Detect which cell encompasses the target text, then output its (x, y) center coordinate. 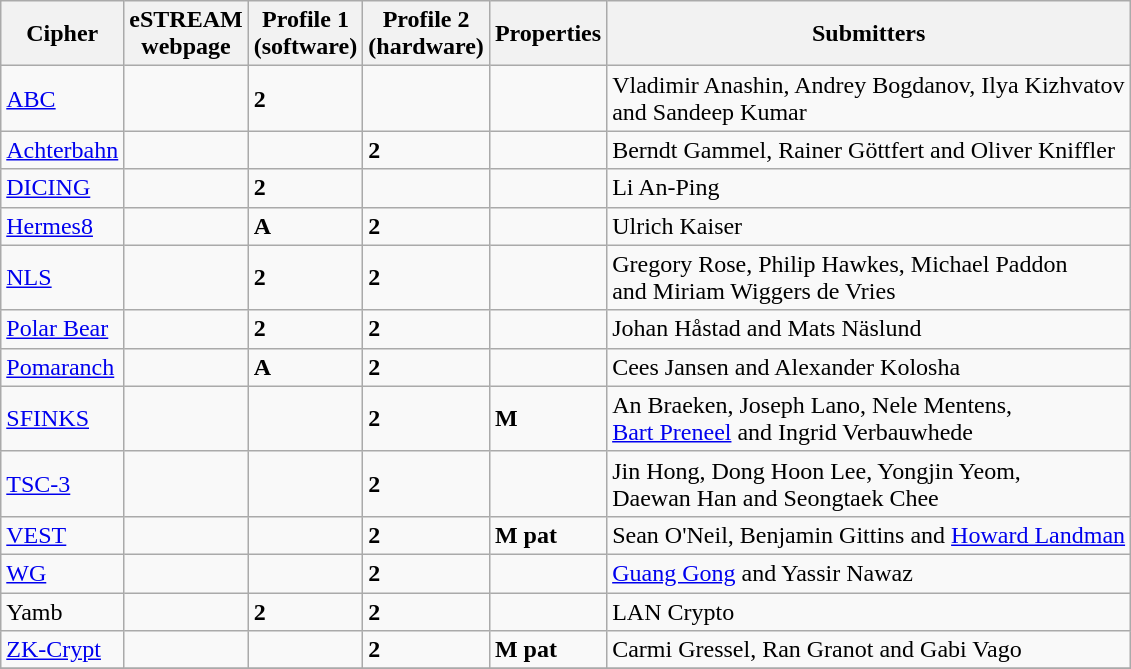
Hermes8 (62, 226)
ABC (62, 98)
Li An-Ping (869, 188)
Achterbahn (62, 150)
Properties (548, 34)
Cees Jansen and Alexander Kolosha (869, 367)
Carmi Gressel, Ran Granot and Gabi Vago (869, 650)
WG (62, 573)
Jin Hong, Dong Hoon Lee, Yongjin Yeom, Daewan Han and Seongtaek Chee (869, 484)
Vladimir Anashin, Andrey Bogdanov, Ilya Kizhvatov and Sandeep Kumar (869, 98)
Berndt Gammel, Rainer Göttfert and Oliver Kniffler (869, 150)
An Braeken, Joseph Lano, Nele Mentens, Bart Preneel and Ingrid Verbauwhede (869, 418)
TSC-3 (62, 484)
Guang Gong and Yassir Nawaz (869, 573)
Profile 1(software) (306, 34)
Johan Håstad and Mats Näslund (869, 329)
Cipher (62, 34)
Gregory Rose, Philip Hawkes, Michael Paddon and Miriam Wiggers de Vries (869, 278)
LAN Crypto (869, 611)
NLS (62, 278)
Pomaranch (62, 367)
M (548, 418)
DICING (62, 188)
Submitters (869, 34)
ZK-Crypt (62, 650)
VEST (62, 535)
eSTREAMwebpage (186, 34)
Yamb (62, 611)
Polar Bear (62, 329)
SFINKS (62, 418)
Ulrich Kaiser (869, 226)
Sean O'Neil, Benjamin Gittins and Howard Landman (869, 535)
Profile 2(hardware) (426, 34)
